Extract the (x, y) coordinate from the center of the cell holding the provided text.  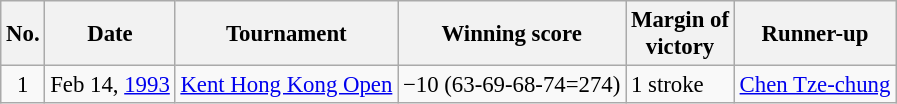
Tournament (286, 34)
Chen Tze-chung (814, 85)
Margin ofvictory (680, 34)
No. (23, 34)
Date (110, 34)
1 (23, 85)
−10 (63-69-68-74=274) (512, 85)
1 stroke (680, 85)
Runner-up (814, 34)
Kent Hong Kong Open (286, 85)
Winning score (512, 34)
Feb 14, 1993 (110, 85)
